Capture the cell that displays the provided text and extract its (X, Y) central coordinate. 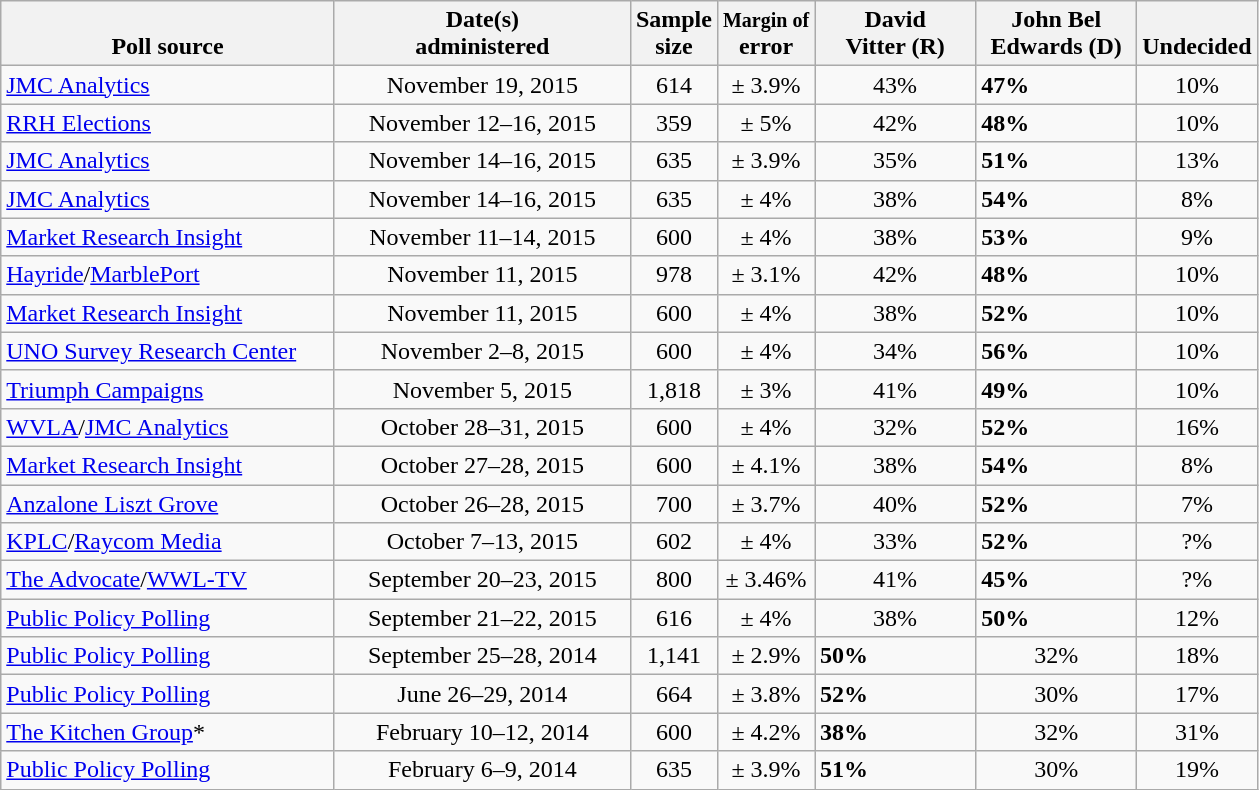
1,141 (674, 656)
October 27–28, 2015 (482, 465)
Anzalone Liszt Grove (168, 503)
13% (1197, 161)
16% (1197, 427)
June 26–29, 2014 (482, 694)
664 (674, 694)
The Advocate/WWL-TV (168, 580)
359 (674, 123)
John BelEdwards (D) (1056, 34)
The Kitchen Group* (168, 732)
November 11–14, 2015 (482, 237)
September 21–22, 2015 (482, 618)
± 3.7% (766, 503)
33% (896, 542)
Date(s)administered (482, 34)
± 3.46% (766, 580)
Samplesize (674, 34)
± 4.1% (766, 465)
602 (674, 542)
800 (674, 580)
43% (896, 85)
Undecided (1197, 34)
978 (674, 275)
KPLC/Raycom Media (168, 542)
31% (1197, 732)
700 (674, 503)
614 (674, 85)
± 4.2% (766, 732)
Poll source (168, 34)
RRH Elections (168, 123)
September 20–23, 2015 (482, 580)
616 (674, 618)
49% (1056, 389)
November 19, 2015 (482, 85)
17% (1197, 694)
± 3.1% (766, 275)
WVLA/JMC Analytics (168, 427)
53% (1056, 237)
Hayride/MarblePort (168, 275)
56% (1056, 351)
DavidVitter (R) (896, 34)
October 28–31, 2015 (482, 427)
October 7–13, 2015 (482, 542)
± 3.8% (766, 694)
47% (1056, 85)
19% (1197, 770)
November 12–16, 2015 (482, 123)
February 6–9, 2014 (482, 770)
35% (896, 161)
February 10–12, 2014 (482, 732)
40% (896, 503)
Triumph Campaigns (168, 389)
October 26–28, 2015 (482, 503)
UNO Survey Research Center (168, 351)
± 2.9% (766, 656)
7% (1197, 503)
9% (1197, 237)
± 5% (766, 123)
November 5, 2015 (482, 389)
November 2–8, 2015 (482, 351)
18% (1197, 656)
September 25–28, 2014 (482, 656)
Margin oferror (766, 34)
± 3% (766, 389)
45% (1056, 580)
1,818 (674, 389)
34% (896, 351)
12% (1197, 618)
